Return the (X, Y) coordinate for the center point of the cell that contains the specified text.  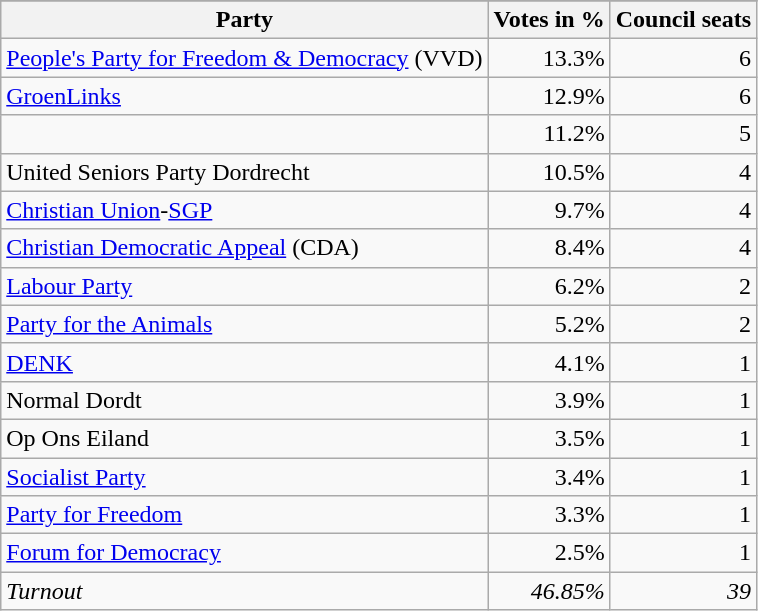
GroenLinks (244, 96)
13.3% (549, 58)
3.4% (549, 477)
DENK (244, 362)
3.3% (549, 515)
8.4% (549, 248)
Socialist Party (244, 477)
Forum for Democracy (244, 553)
Christian Union-SGP (244, 210)
5 (683, 134)
Party (244, 20)
3.9% (549, 400)
People's Party for Freedom & Democracy (VVD) (244, 58)
Party for the Animals (244, 324)
4.1% (549, 362)
9.7% (549, 210)
11.2% (549, 134)
Christian Democratic Appeal (CDA) (244, 248)
2.5% (549, 553)
Votes in % (549, 20)
United Seniors Party Dordrecht (244, 172)
Party for Freedom (244, 515)
Op Ons Eiland (244, 438)
10.5% (549, 172)
12.9% (549, 96)
5.2% (549, 324)
3.5% (549, 438)
Council seats (683, 20)
6.2% (549, 286)
46.85% (549, 591)
39 (683, 591)
Labour Party (244, 286)
Turnout (244, 591)
Normal Dordt (244, 400)
